Return the (x, y) coordinate for the center point of the cell that contains the specified text.  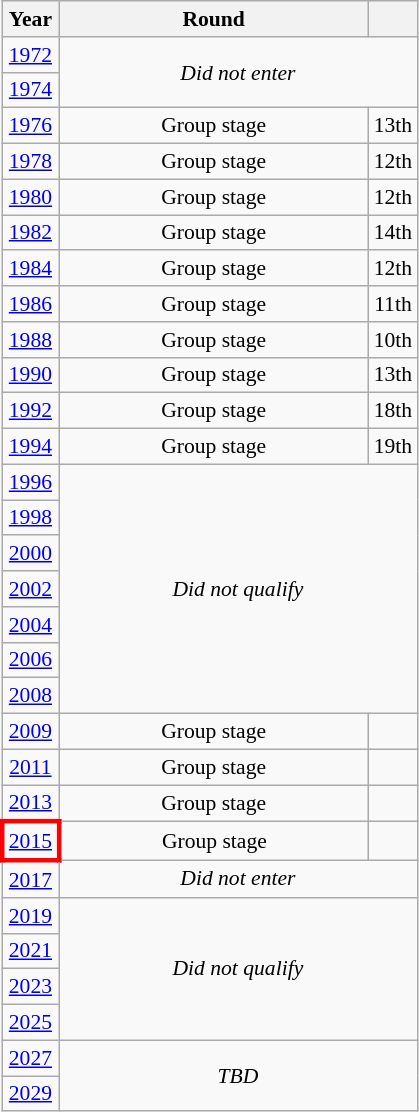
18th (394, 411)
1972 (30, 55)
2023 (30, 987)
2011 (30, 767)
14th (394, 233)
1976 (30, 126)
2017 (30, 880)
2015 (30, 842)
2006 (30, 660)
11th (394, 304)
19th (394, 447)
Year (30, 19)
2002 (30, 589)
2021 (30, 951)
1978 (30, 162)
2029 (30, 1094)
1998 (30, 518)
1974 (30, 90)
1982 (30, 233)
1996 (30, 482)
10th (394, 340)
1990 (30, 375)
1988 (30, 340)
1994 (30, 447)
2025 (30, 1023)
2009 (30, 732)
Round (214, 19)
1980 (30, 197)
2027 (30, 1058)
2000 (30, 554)
1984 (30, 269)
2013 (30, 804)
1986 (30, 304)
2019 (30, 916)
TBD (238, 1076)
1992 (30, 411)
2008 (30, 696)
2004 (30, 625)
